Provide the (X, Y) coordinate of the cell's center where the given text is located.  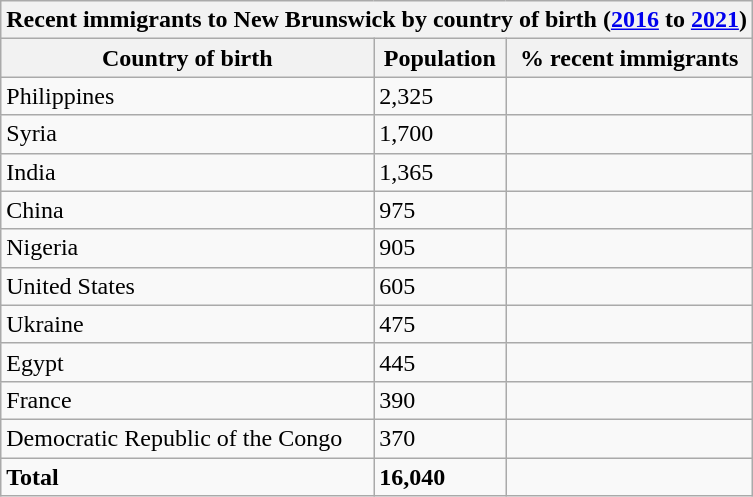
Syria (188, 134)
475 (440, 324)
Recent immigrants to New Brunswick by country of birth (2016 to 2021) (377, 20)
905 (440, 248)
Egypt (188, 362)
United States (188, 286)
Country of birth (188, 58)
Democratic Republic of the Congo (188, 438)
1,365 (440, 172)
Ukraine (188, 324)
370 (440, 438)
Philippines (188, 96)
Total (188, 477)
India (188, 172)
16,040 (440, 477)
605 (440, 286)
390 (440, 400)
445 (440, 362)
% recent immigrants (629, 58)
China (188, 210)
1,700 (440, 134)
Nigeria (188, 248)
Population (440, 58)
France (188, 400)
2,325 (440, 96)
975 (440, 210)
